For the text-containing cell, return its midpoint in [x, y] coordinate format. 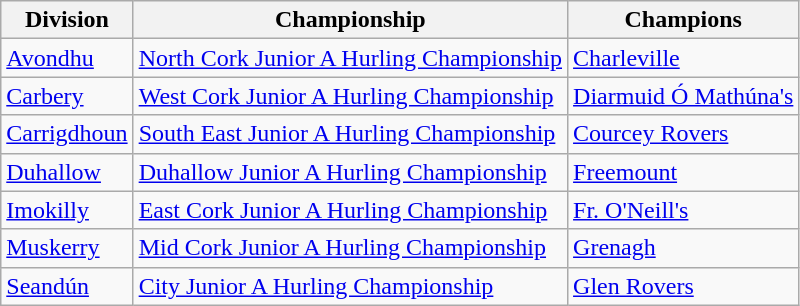
Duhallow [67, 172]
Carbery [67, 96]
Avondhu [67, 58]
Glen Rovers [684, 286]
Division [67, 20]
Muskerry [67, 248]
Mid Cork Junior A Hurling Championship [350, 248]
North Cork Junior A Hurling Championship [350, 58]
City Junior A Hurling Championship [350, 286]
East Cork Junior A Hurling Championship [350, 210]
Seandún [67, 286]
Charleville [684, 58]
Diarmuid Ó Mathúna's [684, 96]
Fr. O'Neill's [684, 210]
Carrigdhoun [67, 134]
Championship [350, 20]
South East Junior A Hurling Championship [350, 134]
Duhallow Junior A Hurling Championship [350, 172]
Imokilly [67, 210]
Courcey Rovers [684, 134]
Freemount [684, 172]
West Cork Junior A Hurling Championship [350, 96]
Champions [684, 20]
Grenagh [684, 248]
